Identify which cell holds the provided text, then report its [X, Y] central coordinate. 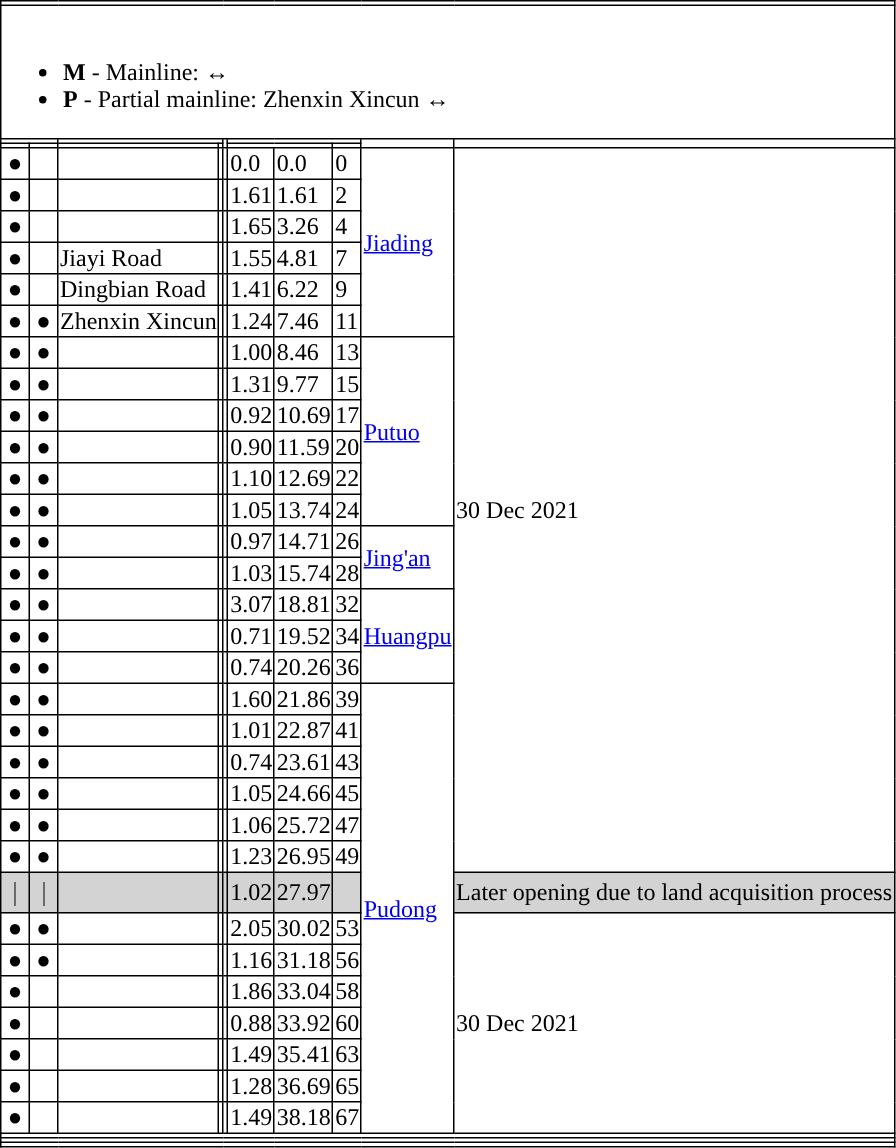
33.92 [303, 1023]
8.46 [303, 353]
1.28 [251, 1086]
36.69 [303, 1086]
23.61 [303, 762]
4 [347, 227]
13.74 [303, 510]
32 [347, 605]
2 [347, 195]
49 [347, 857]
12.69 [303, 479]
1.86 [251, 992]
30.02 [303, 929]
6.22 [303, 290]
19.52 [303, 636]
0 [347, 164]
7.46 [303, 321]
13 [347, 353]
Later opening due to land acquisition process [674, 892]
18.81 [303, 605]
Jing'an [407, 558]
1.55 [251, 258]
1.60 [251, 699]
34 [347, 636]
Dingbian Road [138, 290]
27.97 [303, 892]
Huangpu [407, 636]
58 [347, 992]
7 [347, 258]
24 [347, 510]
14.71 [303, 542]
1.41 [251, 290]
Jiading [407, 242]
24.66 [303, 794]
31.18 [303, 960]
38.18 [303, 1118]
26.95 [303, 857]
22.87 [303, 731]
20 [347, 447]
0.88 [251, 1023]
53 [347, 929]
11.59 [303, 447]
0.92 [251, 416]
1.00 [251, 353]
2.05 [251, 929]
Pudong [407, 908]
33.04 [303, 992]
25.72 [303, 825]
35.41 [303, 1055]
22 [347, 479]
15.74 [303, 573]
15 [347, 384]
11 [347, 321]
1.01 [251, 731]
21.86 [303, 699]
28 [347, 573]
9 [347, 290]
1.65 [251, 227]
41 [347, 731]
20.26 [303, 668]
Putuo [407, 432]
3.26 [303, 227]
1.16 [251, 960]
36 [347, 668]
65 [347, 1086]
0.97 [251, 542]
67 [347, 1118]
1.02 [251, 892]
39 [347, 699]
47 [347, 825]
Jiayi Road [138, 258]
3.07 [251, 605]
1.06 [251, 825]
9.77 [303, 384]
1.24 [251, 321]
63 [347, 1055]
Zhenxin Xincun [138, 321]
1.31 [251, 384]
17 [347, 416]
60 [347, 1023]
0.90 [251, 447]
10.69 [303, 416]
1.23 [251, 857]
1.03 [251, 573]
26 [347, 542]
56 [347, 960]
1.10 [251, 479]
M - Mainline: ↔ P - Partial mainline: Zhenxin Xincun ↔ [448, 72]
0.71 [251, 636]
4.81 [303, 258]
45 [347, 794]
43 [347, 762]
